Find where the given text appears and provide that cell's center as (X, Y) coordinate. 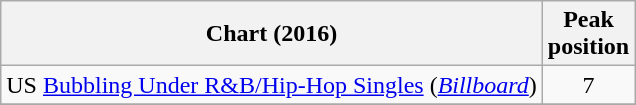
Chart (2016) (272, 34)
US Bubbling Under R&B/Hip-Hop Singles (Billboard) (272, 85)
7 (588, 85)
Peakposition (588, 34)
